Output the [X, Y] coordinate of the center of the cell containing the given text.  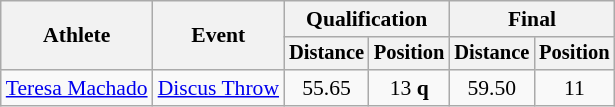
Teresa Machado [77, 88]
55.65 [326, 88]
13 q [409, 88]
Final [532, 19]
59.50 [492, 88]
11 [574, 88]
Athlete [77, 36]
Event [218, 36]
Discus Throw [218, 88]
Qualification [366, 19]
